Return (X, Y) of the center of cell containing provided text 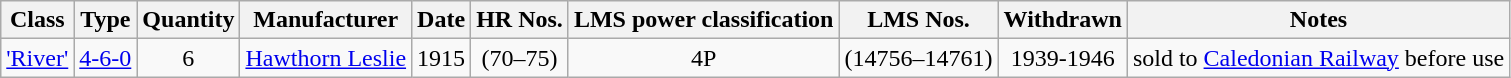
1915 (442, 58)
6 (188, 58)
Date (442, 20)
Hawthorn Leslie (326, 58)
Withdrawn (1062, 20)
LMS Nos. (918, 20)
4P (704, 58)
Manufacturer (326, 20)
Class (38, 20)
Type (106, 20)
'River' (38, 58)
sold to Caledonian Railway before use (1318, 58)
4-6-0 (106, 58)
(70–75) (520, 58)
HR Nos. (520, 20)
Quantity (188, 20)
1939-1946 (1062, 58)
LMS power classification (704, 20)
(14756–14761) (918, 58)
Notes (1318, 20)
